Detect which cell encompasses the target text, then output its [x, y] center coordinate. 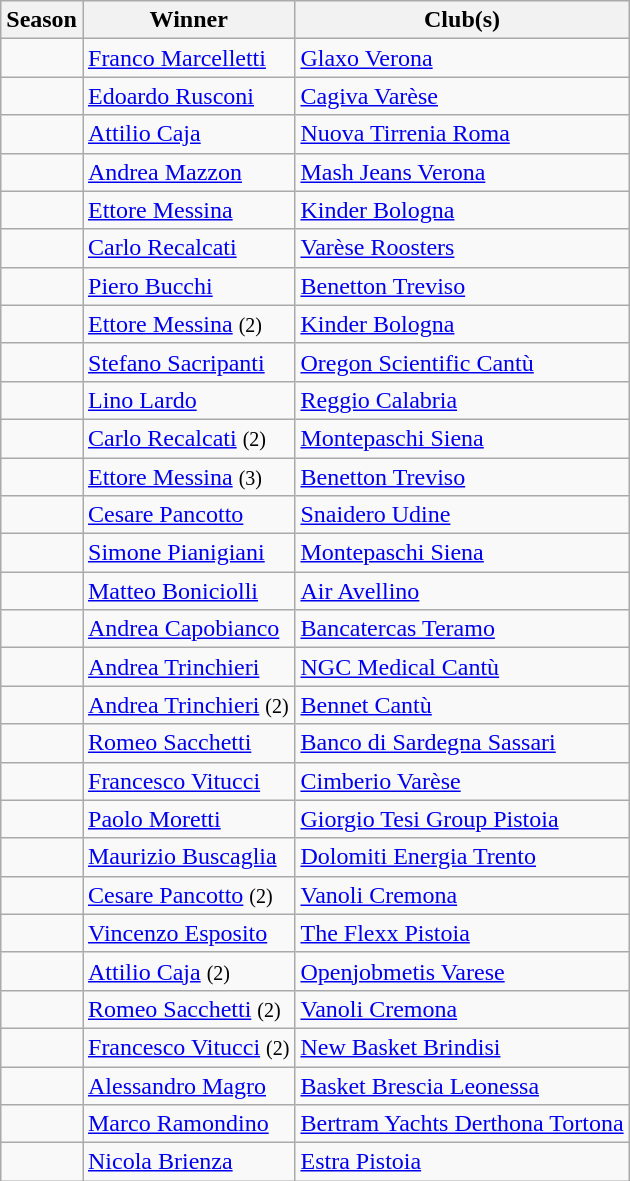
Andrea Trinchieri [188, 667]
Paolo Moretti [188, 819]
Dolomiti Energia Trento [462, 857]
Bertram Yachts Derthona Tortona [462, 1124]
Club(s) [462, 20]
Attilio Caja (2) [188, 971]
Snaidero Udine [462, 515]
Cimberio Varèse [462, 781]
Andrea Mazzon [188, 172]
Stefano Sacripanti [188, 362]
Ettore Messina (2) [188, 324]
Andrea Trinchieri (2) [188, 705]
Banco di Sardegna Sassari [462, 743]
Nicola Brienza [188, 1162]
Andrea Capobianco [188, 629]
Maurizio Buscaglia [188, 857]
Ettore Messina (3) [188, 477]
Marco Ramondino [188, 1124]
Piero Bucchi [188, 286]
Ettore Messina [188, 210]
Cesare Pancotto [188, 515]
The Flexx Pistoia [462, 933]
Air Avellino [462, 591]
Reggio Calabria [462, 400]
Cagiva Varèse [462, 96]
Varèse Roosters [462, 248]
Glaxo Verona [462, 58]
Openjobmetis Varese [462, 971]
Oregon Scientific Cantù [462, 362]
Winner [188, 20]
Carlo Recalcati (2) [188, 438]
Francesco Vitucci [188, 781]
Matteo Boniciolli [188, 591]
Romeo Sacchetti [188, 743]
Simone Pianigiani [188, 553]
Romeo Sacchetti (2) [188, 1009]
Cesare Pancotto (2) [188, 895]
Mash Jeans Verona [462, 172]
Franco Marcelletti [188, 58]
NGC Medical Cantù [462, 667]
Giorgio Tesi Group Pistoia [462, 819]
Francesco Vitucci (2) [188, 1047]
Estra Pistoia [462, 1162]
Lino Lardo [188, 400]
Vincenzo Esposito [188, 933]
Season [42, 20]
Bennet Cantù [462, 705]
Edoardo Rusconi [188, 96]
New Basket Brindisi [462, 1047]
Basket Brescia Leonessa [462, 1085]
Attilio Caja [188, 134]
Carlo Recalcati [188, 248]
Nuova Tirrenia Roma [462, 134]
Bancatercas Teramo [462, 629]
Alessandro Magro [188, 1085]
